Search for the cell housing the specified text and yield its (x, y) center coordinate. 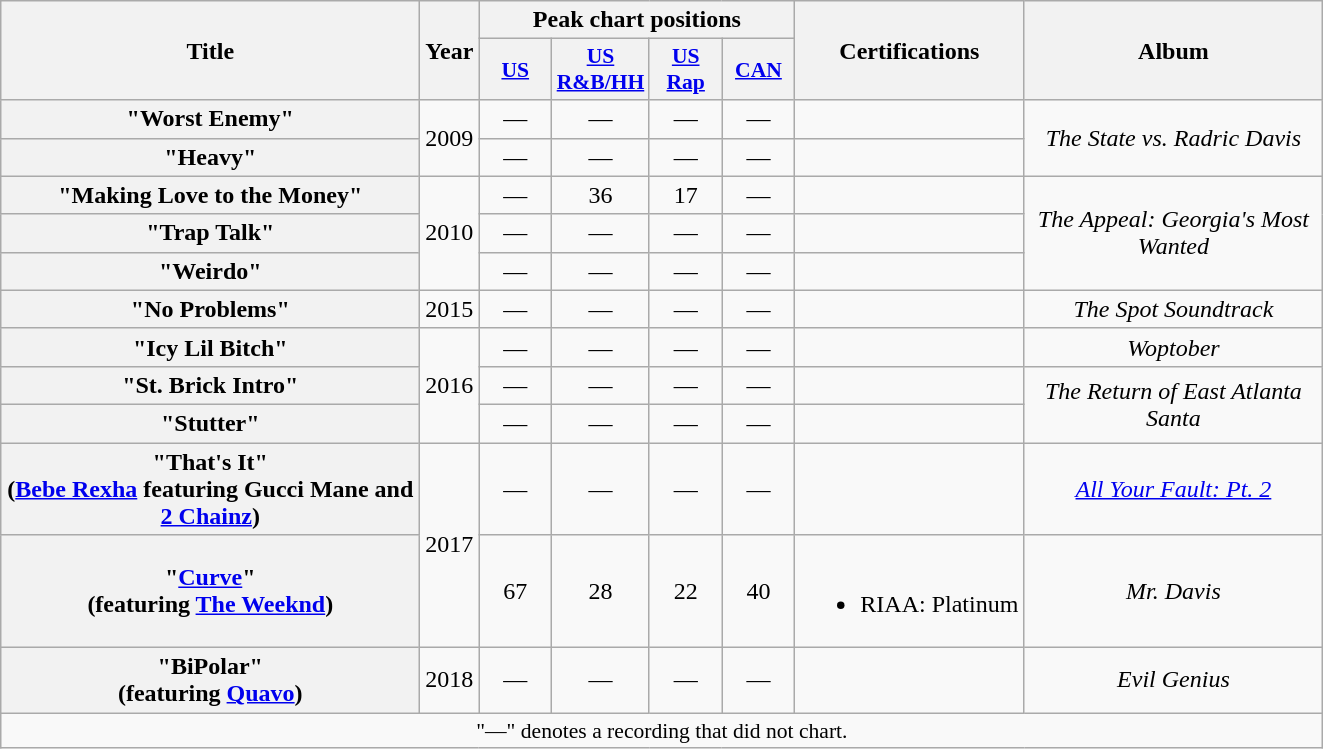
"Icy Lil Bitch" (210, 347)
"That's It"(Bebe Rexha featuring Gucci Mane and 2 Chainz) (210, 488)
All Your Fault: Pt. 2 (1174, 488)
"St. Brick Intro" (210, 385)
2010 (450, 233)
"Worst Enemy" (210, 119)
2016 (450, 385)
Title (210, 50)
22 (686, 592)
Certifications (910, 50)
USRap (686, 70)
2017 (450, 544)
Year (450, 50)
Mr. Davis (1174, 592)
Evil Genius (1174, 680)
"Weirdo" (210, 271)
"Trap Talk" (210, 233)
"Heavy" (210, 157)
Woptober (1174, 347)
"No Problems" (210, 309)
2015 (450, 309)
The Spot Soundtrack (1174, 309)
36 (601, 195)
"Curve"(featuring The Weeknd) (210, 592)
Album (1174, 50)
"—" denotes a recording that did not chart. (662, 731)
The Appeal: Georgia's Most Wanted (1174, 233)
67 (516, 592)
The Return of East Atlanta Santa (1174, 404)
US (516, 70)
2018 (450, 680)
2009 (450, 138)
"BiPolar"(featuring Quavo) (210, 680)
28 (601, 592)
RIAA: Platinum (910, 592)
40 (758, 592)
"Making Love to the Money" (210, 195)
The State vs. Radric Davis (1174, 138)
CAN (758, 70)
17 (686, 195)
Peak chart positions (637, 20)
USR&B/HH (601, 70)
"Stutter" (210, 423)
